Pinpoint the cell where the given text exists, returning its (x, y) midpoint coordinate. 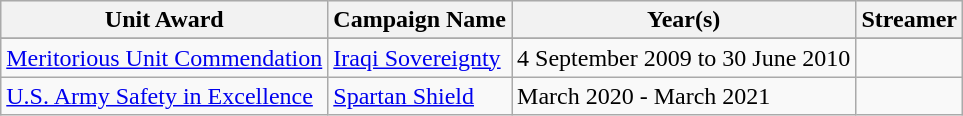
March 2020 - March 2021 (684, 96)
4 September 2009 to 30 June 2010 (684, 58)
Unit Award (164, 20)
Iraqi Sovereignty (420, 58)
Spartan Shield (420, 96)
Meritorious Unit Commendation (164, 58)
U.S. Army Safety in Excellence (164, 96)
Campaign Name (420, 20)
Streamer (910, 20)
Year(s) (684, 20)
